Output the (X, Y) coordinate of the center of the cell containing the given text.  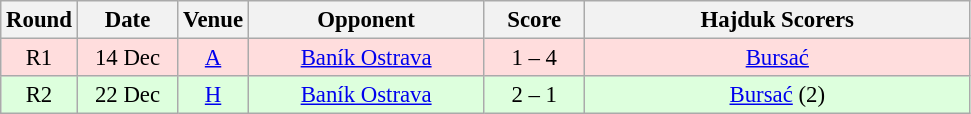
R1 (39, 58)
Bursać (778, 58)
Score (534, 20)
22 Dec (128, 95)
Opponent (366, 20)
Bursać (2) (778, 95)
Date (128, 20)
Hajduk Scorers (778, 20)
R2 (39, 95)
1 – 4 (534, 58)
Venue (214, 20)
Round (39, 20)
2 – 1 (534, 95)
A (214, 58)
H (214, 95)
14 Dec (128, 58)
